Scan for the cell matching the given text and deliver its [x, y] coordinate at center. 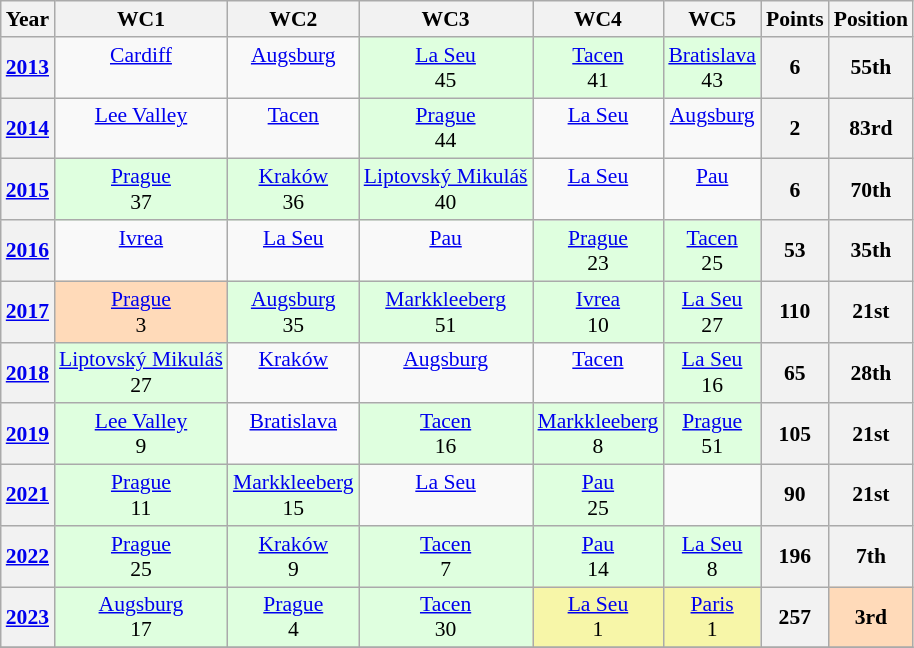
Prague 11 [141, 496]
WC5 [712, 19]
2016 [28, 250]
Tacen 30 [446, 618]
WC4 [598, 19]
110 [795, 312]
Augsburg 17 [141, 618]
Lee Valley 9 [141, 434]
196 [795, 556]
53 [795, 250]
Liptovský Mikuláš 40 [446, 190]
Points [795, 19]
Prague 44 [446, 128]
2014 [28, 128]
2015 [28, 190]
55th [871, 68]
90 [795, 496]
Markkleeberg8 [598, 434]
2019 [28, 434]
Prague 23 [598, 250]
La Seu 45 [446, 68]
La Seu 8 [712, 556]
Ivrea 10 [598, 312]
WC2 [294, 19]
La Seu 1 [598, 618]
2022 [28, 556]
Position [871, 19]
Bratislava 43 [712, 68]
2013 [28, 68]
Kraków 9 [294, 556]
Augsburg 35 [294, 312]
La Seu 16 [712, 372]
Prague 25 [141, 556]
WC3 [446, 19]
Kraków [294, 372]
La Seu 27 [712, 312]
7th [871, 556]
2 [795, 128]
Pau 14 [598, 556]
3rd [871, 618]
Cardiff [141, 68]
Tacen 7 [446, 556]
Ivrea [141, 250]
Prague 51 [712, 434]
2023 [28, 618]
WC1 [141, 19]
Bratislava [294, 434]
Year [28, 19]
Prague 37 [141, 190]
Tacen 41 [598, 68]
Prague 3 [141, 312]
Pau 25 [598, 496]
257 [795, 618]
Paris 1 [712, 618]
Tacen 16 [446, 434]
Liptovský Mikuláš 27 [141, 372]
28th [871, 372]
Kraków 36 [294, 190]
2017 [28, 312]
2021 [28, 496]
105 [795, 434]
Tacen 25 [712, 250]
Lee Valley [141, 128]
Markkleeberg51 [446, 312]
70th [871, 190]
65 [795, 372]
Prague 4 [294, 618]
35th [871, 250]
Markkleeberg15 [294, 496]
2018 [28, 372]
83rd [871, 128]
